Provide the (X, Y) coordinate of the cell's center where the given text is located.  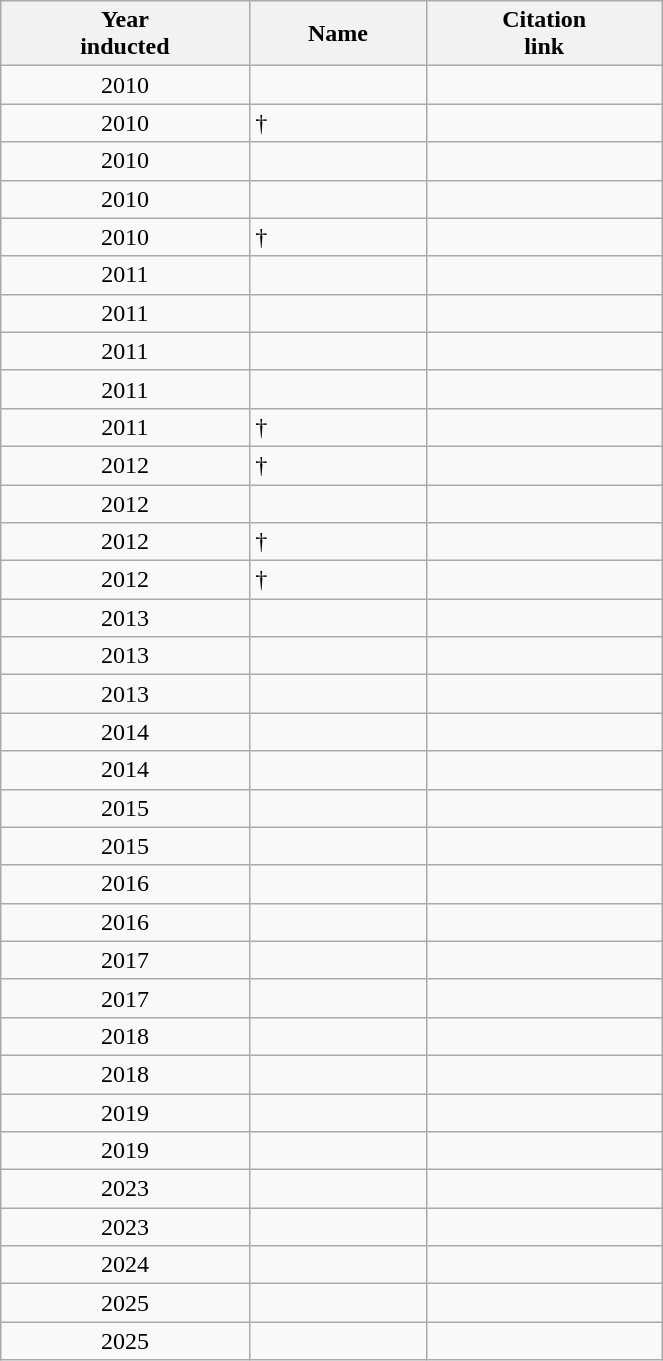
2024 (124, 1265)
Citationlink (544, 34)
Yearinducted (124, 34)
Name (338, 34)
